Return the [x, y] coordinate for the center point of the cell that contains the specified text.  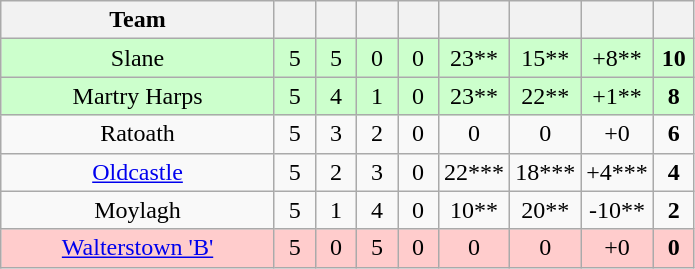
18*** [546, 172]
Martry Harps [138, 96]
Slane [138, 58]
+8** [618, 58]
6 [674, 134]
-10** [618, 210]
Ratoath [138, 134]
Oldcastle [138, 172]
+4*** [618, 172]
Walterstown 'B' [138, 248]
Team [138, 20]
Moylagh [138, 210]
10** [474, 210]
22*** [474, 172]
22** [546, 96]
20** [546, 210]
+1** [618, 96]
8 [674, 96]
15** [546, 58]
10 [674, 58]
